For the text-containing cell, return its midpoint in [X, Y] coordinate format. 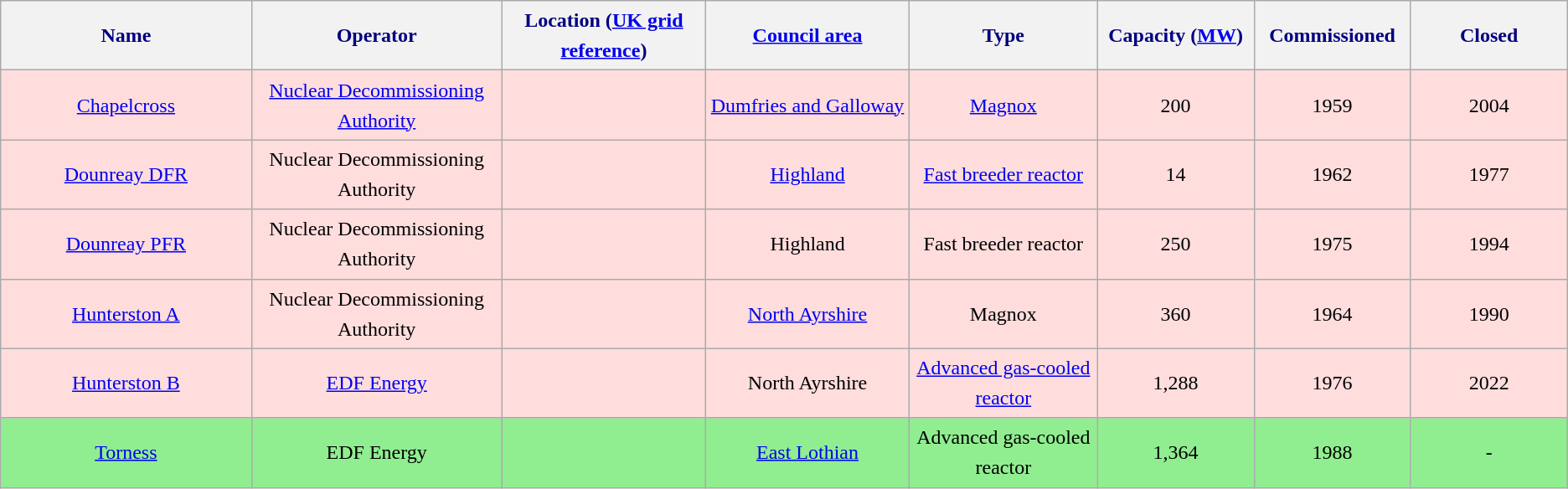
Dumfries and Galloway [807, 106]
14 [1176, 174]
1,288 [1176, 383]
1976 [1332, 383]
Name [126, 35]
Location (UK grid reference) [603, 35]
Closed [1489, 35]
Type [1003, 35]
Dounreay DFR [126, 174]
Capacity (MW) [1176, 35]
2004 [1489, 106]
Chapelcross [126, 106]
1990 [1489, 313]
1988 [1332, 452]
Dounreay PFR [126, 244]
1994 [1489, 244]
- [1489, 452]
360 [1176, 313]
1,364 [1176, 452]
1964 [1332, 313]
1977 [1489, 174]
2022 [1489, 383]
Operator [377, 35]
Commissioned [1332, 35]
East Lothian [807, 452]
200 [1176, 106]
1959 [1332, 106]
250 [1176, 244]
1962 [1332, 174]
Hunterston A [126, 313]
Torness [126, 452]
1975 [1332, 244]
Hunterston B [126, 383]
Council area [807, 35]
